Return the (x, y) coordinate for the center point of the cell that contains the specified text.  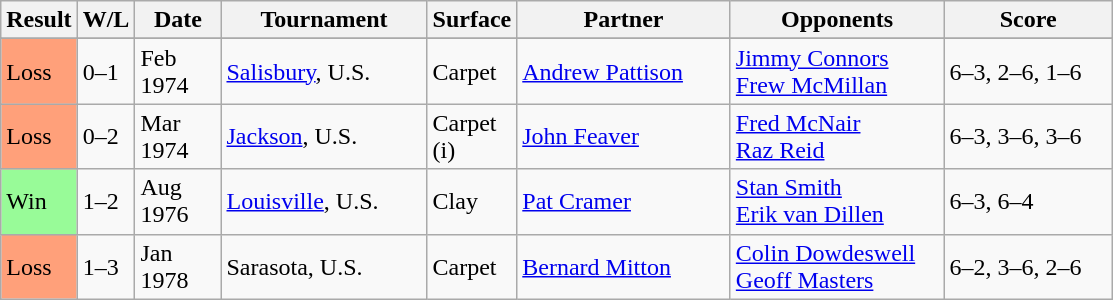
Tournament (324, 20)
Partner (624, 20)
Jackson, U.S. (324, 136)
6–3, 2–6, 1–6 (1028, 72)
Carpet (i) (472, 136)
Feb 1974 (178, 72)
1–3 (106, 266)
Surface (472, 20)
Louisville, U.S. (324, 202)
Opponents (837, 20)
6–2, 3–6, 2–6 (1028, 266)
Pat Cramer (624, 202)
6–3, 3–6, 3–6 (1028, 136)
Mar 1974 (178, 136)
Score (1028, 20)
Win (39, 202)
Stan Smith Erik van Dillen (837, 202)
Jimmy Connors Frew McMillan (837, 72)
6–3, 6–4 (1028, 202)
Andrew Pattison (624, 72)
Fred McNair Raz Reid (837, 136)
0–2 (106, 136)
Colin Dowdeswell Geoff Masters (837, 266)
Aug 1976 (178, 202)
0–1 (106, 72)
Date (178, 20)
Sarasota, U.S. (324, 266)
Result (39, 20)
Clay (472, 202)
Bernard Mitton (624, 266)
W/L (106, 20)
Salisbury, U.S. (324, 72)
1–2 (106, 202)
Jan 1978 (178, 266)
John Feaver (624, 136)
